Find where the given text appears and provide that cell's center as (X, Y) coordinate. 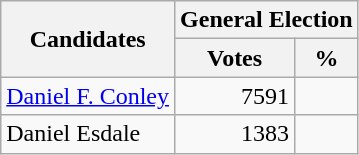
Daniel F. Conley (88, 96)
General Election (267, 20)
7591 (235, 96)
% (327, 58)
1383 (235, 134)
Daniel Esdale (88, 134)
Votes (235, 58)
Candidates (88, 39)
